Return (x, y) of the center of cell containing provided text 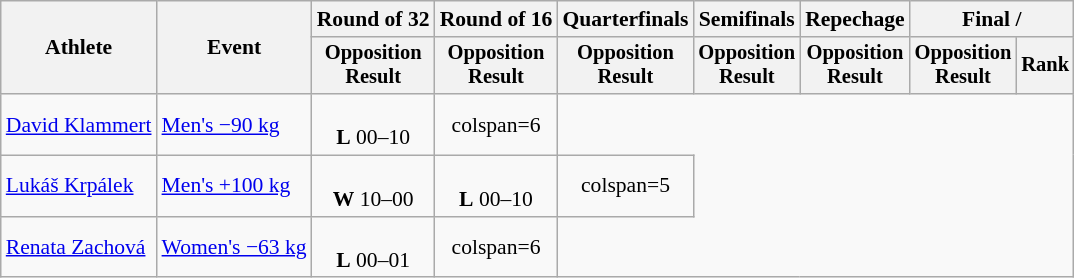
Men's +100 kg (234, 186)
L 00–01 (374, 248)
Lukáš Krpálek (79, 186)
David Klammert (79, 124)
Men's −90 kg (234, 124)
Athlete (79, 48)
W 10–00 (374, 186)
colspan=5 (625, 186)
Women's −63 kg (234, 248)
Quarterfinals (625, 19)
Round of 16 (496, 19)
Renata Zachová (79, 248)
Round of 32 (374, 19)
Repechage (855, 19)
Semifinals (746, 19)
Rank (1045, 66)
Final / (992, 19)
Event (234, 48)
